Detect which cell encompasses the target text, then output its (X, Y) center coordinate. 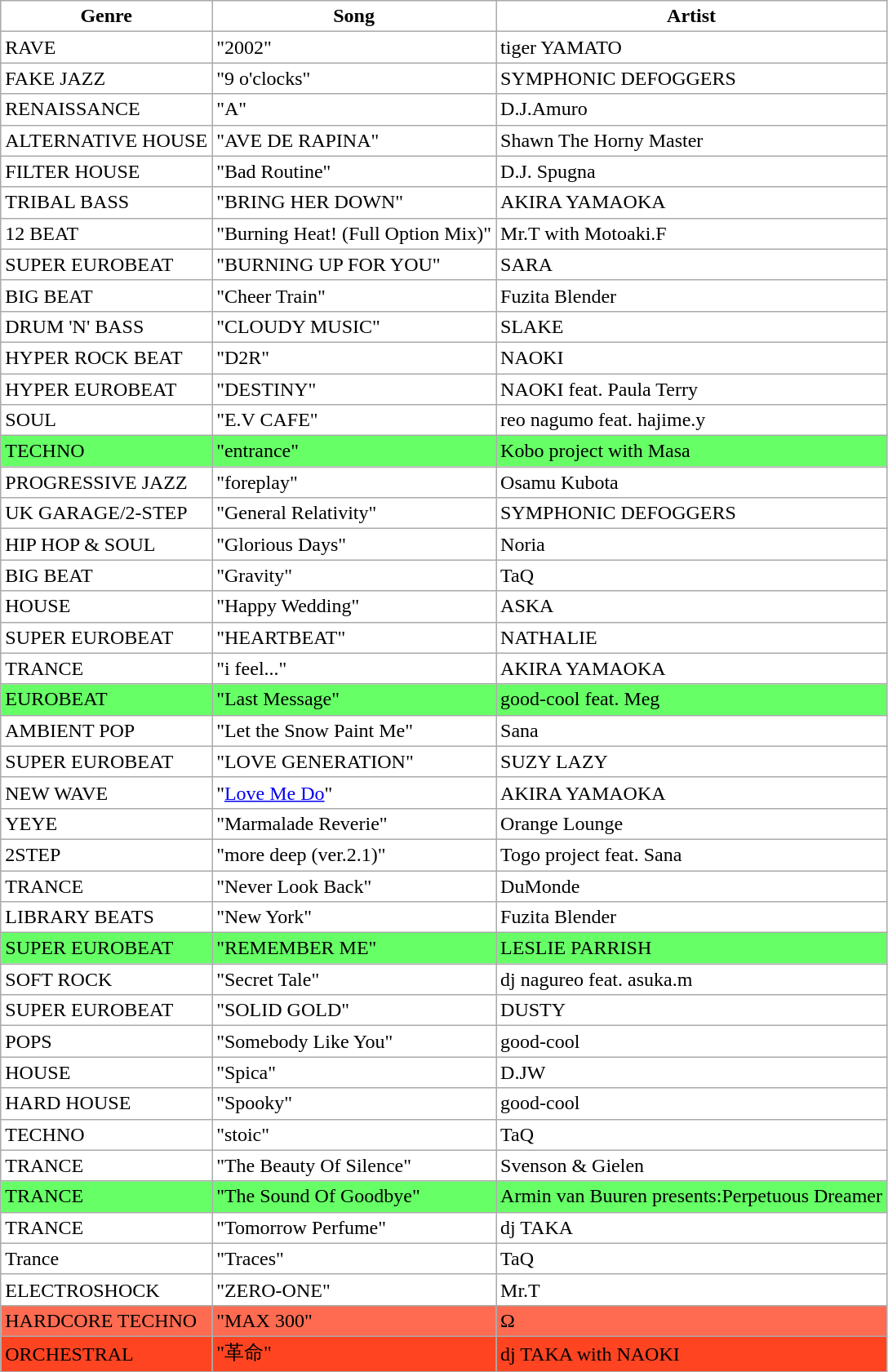
"Spooky" (354, 1103)
"Gravity" (354, 575)
Trance (106, 1259)
RENAISSANCE (106, 109)
Osamu Kubota (692, 482)
ELECTROSHOCK (106, 1290)
FILTER HOUSE (106, 171)
"HEARTBEAT" (354, 637)
"Traces" (354, 1259)
Togo project feat. Sana (692, 855)
RAVE (106, 47)
dj TAKA (692, 1228)
Noria (692, 544)
"Cheer Train" (354, 295)
"LOVE GENERATION" (354, 761)
"BRING HER DOWN" (354, 202)
Armin van Buuren presents:Perpetuous Dreamer (692, 1197)
AMBIENT POP (106, 730)
"Never Look Back" (354, 886)
"CLOUDY MUSIC" (354, 326)
EUROBEAT (106, 699)
tiger YAMATO (692, 47)
Artist (692, 16)
"A" (354, 109)
UK GARAGE/2-STEP (106, 513)
NAOKI feat. Paula Terry (692, 389)
"SOLID GOLD" (354, 1010)
Ω (692, 1321)
Svenson & Gielen (692, 1166)
"Happy Wedding" (354, 606)
SLAKE (692, 326)
"General Relativity" (354, 513)
dj TAKA with NAOKI (692, 1353)
Mr.T with Motoaki.F (692, 233)
HYPER ROCK BEAT (106, 357)
SARA (692, 264)
LESLIE PARRISH (692, 948)
LIBRARY BEATS (106, 917)
dj nagureo feat. asuka.m (692, 979)
PROGRESSIVE JAZZ (106, 482)
"i feel..." (354, 668)
SOFT ROCK (106, 979)
"MAX 300" (354, 1321)
FAKE JAZZ (106, 78)
"foreplay" (354, 482)
"Marmalade Reverie" (354, 824)
"New York" (354, 917)
"Tomorrow Perfume" (354, 1228)
NATHALIE (692, 637)
D.J.Amuro (692, 109)
DRUM 'N' BASS (106, 326)
ALTERNATIVE HOUSE (106, 140)
SOUL (106, 420)
"entrance" (354, 451)
"2002" (354, 47)
Orange Lounge (692, 824)
"The Sound Of Goodbye" (354, 1197)
12 BEAT (106, 233)
ORCHESTRAL (106, 1353)
"Secret Tale" (354, 979)
DUSTY (692, 1010)
D.JW (692, 1072)
"Love Me Do" (354, 793)
"Glorious Days" (354, 544)
"DESTINY" (354, 389)
Kobo project with Masa (692, 451)
DuMonde (692, 886)
SUZY LAZY (692, 761)
"Somebody Like You" (354, 1041)
Song (354, 16)
HIP HOP & SOUL (106, 544)
"Let the Snow Paint Me" (354, 730)
"BURNING UP FOR YOU" (354, 264)
"REMEMBER ME" (354, 948)
reo nagumo feat. hajime.y (692, 420)
"ZERO-ONE" (354, 1290)
Mr.T (692, 1290)
Shawn The Horny Master (692, 140)
Genre (106, 16)
"9 o'clocks" (354, 78)
TRIBAL BASS (106, 202)
"革命" (354, 1353)
YEYE (106, 824)
2STEP (106, 855)
POPS (106, 1041)
HARDCORE TECHNO (106, 1321)
HARD HOUSE (106, 1103)
HYPER EUROBEAT (106, 389)
"more deep (ver.2.1)" (354, 855)
"Spica" (354, 1072)
D.J. Spugna (692, 171)
NEW WAVE (106, 793)
Sana (692, 730)
"Bad Routine" (354, 171)
"D2R" (354, 357)
"stoic" (354, 1134)
"Burning Heat! (Full Option Mix)" (354, 233)
"The Beauty Of Silence" (354, 1166)
"Last Message" (354, 699)
"E.V CAFE" (354, 420)
ASKA (692, 606)
good-cool feat. Meg (692, 699)
"AVE DE RAPINA" (354, 140)
NAOKI (692, 357)
